Identify which cell holds the provided text, then report its [X, Y] central coordinate. 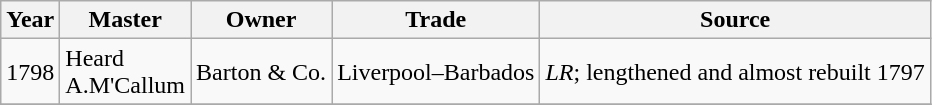
Barton & Co. [262, 72]
Source [735, 20]
Liverpool–Barbados [436, 72]
HeardA.M'Callum [126, 72]
LR; lengthened and almost rebuilt 1797 [735, 72]
Trade [436, 20]
Owner [262, 20]
Year [30, 20]
Master [126, 20]
1798 [30, 72]
